Return the [X, Y] coordinate for the center point of the cell that contains the specified text.  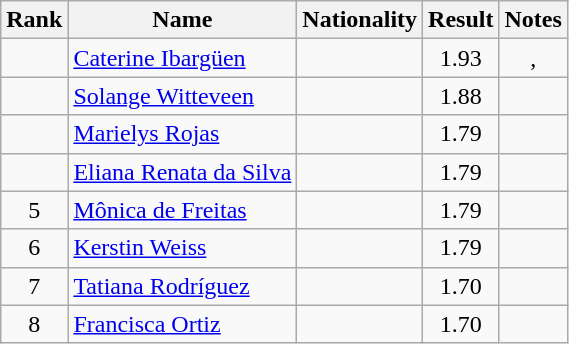
Francisca Ortiz [182, 324]
Tatiana Rodríguez [182, 286]
Eliana Renata da Silva [182, 172]
Notes [533, 20]
Mônica de Freitas [182, 210]
1.93 [461, 58]
Result [461, 20]
5 [34, 210]
Rank [34, 20]
Marielys Rojas [182, 134]
Nationality [360, 20]
Kerstin Weiss [182, 248]
Solange Witteveen [182, 96]
Name [182, 20]
7 [34, 286]
1.88 [461, 96]
, [533, 58]
Caterine Ibargüen [182, 58]
6 [34, 248]
8 [34, 324]
